Find where the given text appears and provide that cell's center as [X, Y] coordinate. 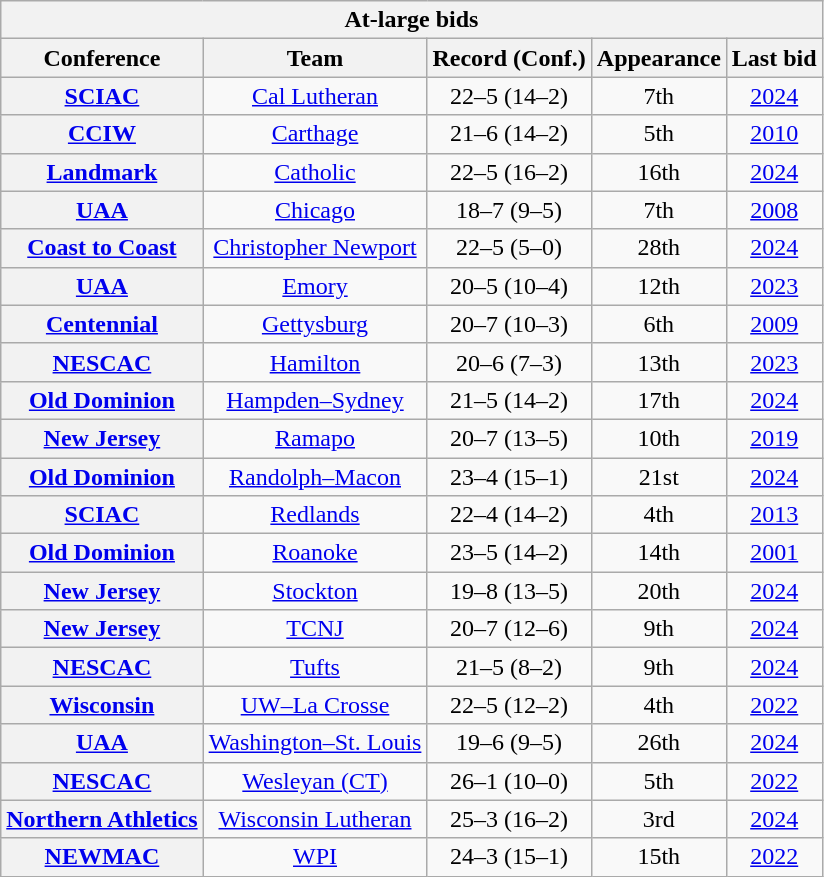
TCNJ [315, 629]
Northern Athletics [102, 819]
Carthage [315, 134]
Tufts [315, 667]
2008 [774, 210]
20–5 (10–4) [509, 286]
20–7 (13–5) [509, 438]
Randolph–Macon [315, 477]
21st [658, 477]
Wisconsin [102, 705]
Wesleyan (CT) [315, 781]
16th [658, 172]
Redlands [315, 515]
2010 [774, 134]
22–5 (14–2) [509, 96]
Washington–St. Louis [315, 743]
20th [658, 591]
Centennial [102, 324]
28th [658, 248]
22–5 (12–2) [509, 705]
Gettysburg [315, 324]
20–7 (10–3) [509, 324]
13th [658, 362]
21–5 (14–2) [509, 400]
24–3 (15–1) [509, 857]
WPI [315, 857]
NEWMAC [102, 857]
15th [658, 857]
Last bid [774, 58]
Hamilton [315, 362]
UW–La Crosse [315, 705]
Catholic [315, 172]
20–7 (12–6) [509, 629]
22–5 (5–0) [509, 248]
26th [658, 743]
2009 [774, 324]
2013 [774, 515]
Roanoke [315, 553]
Cal Lutheran [315, 96]
Stockton [315, 591]
19–8 (13–5) [509, 591]
10th [658, 438]
Appearance [658, 58]
Ramapo [315, 438]
22–5 (16–2) [509, 172]
21–5 (8–2) [509, 667]
Record (Conf.) [509, 58]
At-large bids [412, 20]
23–5 (14–2) [509, 553]
26–1 (10–0) [509, 781]
2001 [774, 553]
Emory [315, 286]
14th [658, 553]
Coast to Coast [102, 248]
21–6 (14–2) [509, 134]
17th [658, 400]
Christopher Newport [315, 248]
3rd [658, 819]
20–6 (7–3) [509, 362]
Landmark [102, 172]
Conference [102, 58]
Chicago [315, 210]
2019 [774, 438]
6th [658, 324]
18–7 (9–5) [509, 210]
Team [315, 58]
19–6 (9–5) [509, 743]
22–4 (14–2) [509, 515]
Hampden–Sydney [315, 400]
CCIW [102, 134]
23–4 (15–1) [509, 477]
12th [658, 286]
25–3 (16–2) [509, 819]
Wisconsin Lutheran [315, 819]
